Search for the cell housing the specified text and yield its (x, y) center coordinate. 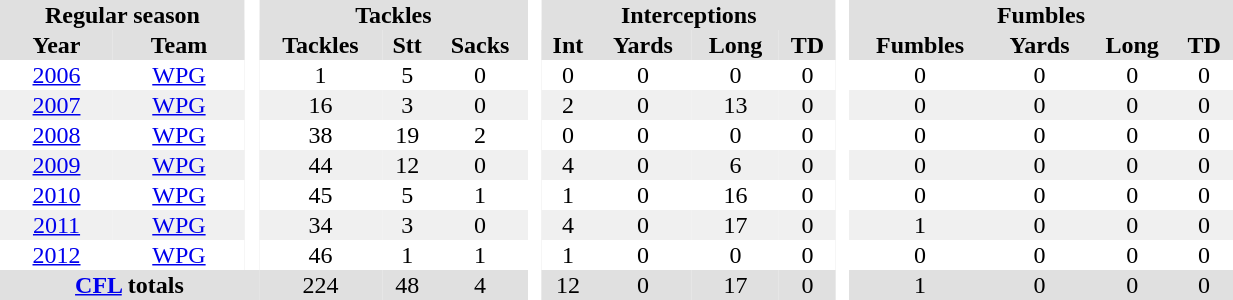
Interceptions (689, 15)
Stt (407, 45)
46 (320, 255)
38 (320, 135)
2010 (56, 195)
Team (179, 45)
6 (736, 165)
48 (407, 285)
44 (320, 165)
Year (56, 45)
2007 (56, 105)
CFL totals (130, 285)
224 (320, 285)
45 (320, 195)
Sacks (480, 45)
2008 (56, 135)
Regular season (122, 15)
2006 (56, 75)
2012 (56, 255)
13 (736, 105)
2011 (56, 225)
19 (407, 135)
2009 (56, 165)
34 (320, 225)
Int (568, 45)
